Identify which cell holds the provided text, then report its [x, y] central coordinate. 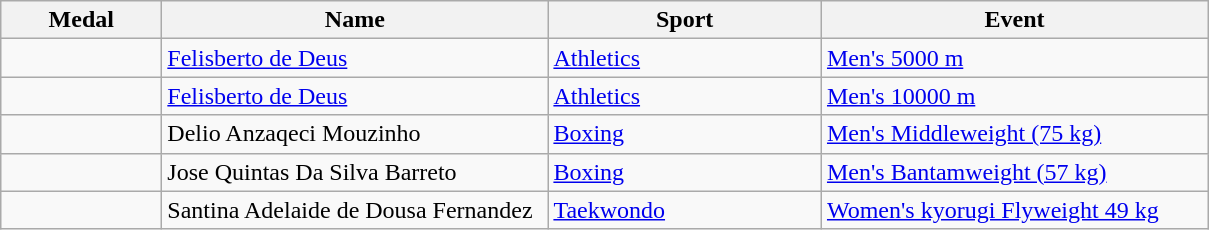
Men's Bantamweight (57 kg) [1014, 172]
Medal [82, 20]
Men's 5000 m [1014, 58]
Jose Quintas Da Silva Barreto [355, 172]
Men's 10000 m [1014, 96]
Delio Anzaqeci Mouzinho [355, 134]
Women's kyorugi Flyweight 49 kg [1014, 210]
Santina Adelaide de Dousa Fernandez [355, 210]
Name [355, 20]
Taekwondo [685, 210]
Event [1014, 20]
Men's Middleweight (75 kg) [1014, 134]
Sport [685, 20]
